Scan for the cell matching the given text and deliver its [x, y] coordinate at center. 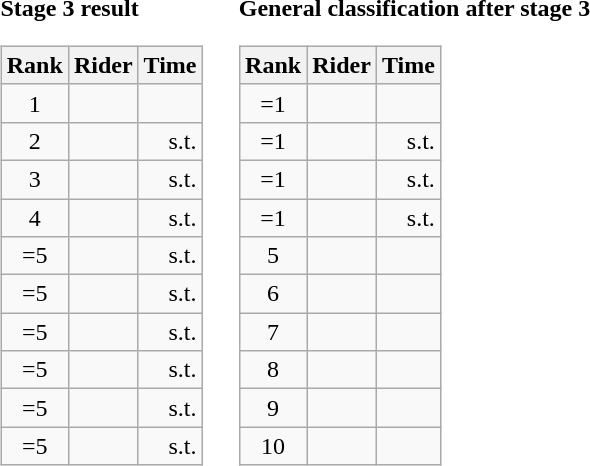
3 [34, 179]
10 [274, 446]
7 [274, 332]
2 [34, 141]
5 [274, 256]
6 [274, 294]
1 [34, 103]
8 [274, 370]
9 [274, 408]
4 [34, 217]
